Determine the [x, y] coordinate at the center of the cell enclosing the given text.  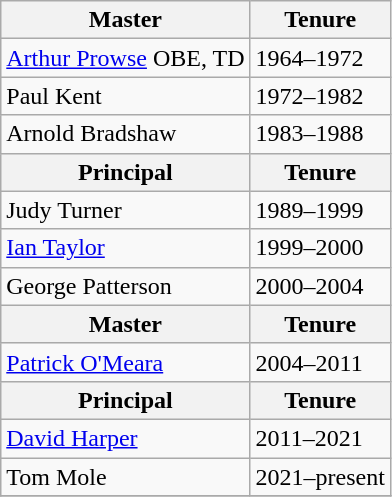
1964–1972 [320, 58]
1999–2000 [320, 248]
Paul Kent [126, 96]
1972–1982 [320, 96]
1989–1999 [320, 210]
Arnold Bradshaw [126, 134]
2021–present [320, 477]
2004–2011 [320, 362]
1983–1988 [320, 134]
Tom Mole [126, 477]
Ian Taylor [126, 248]
Patrick O'Meara [126, 362]
Judy Turner [126, 210]
2000–2004 [320, 286]
2011–2021 [320, 438]
David Harper [126, 438]
Arthur Prowse OBE, TD [126, 58]
George Patterson [126, 286]
